Return (x, y) of the center of cell containing provided text 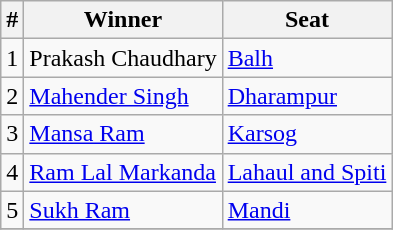
1 (12, 58)
5 (12, 210)
4 (12, 172)
Seat (307, 20)
Mansa Ram (123, 134)
3 (12, 134)
Karsog (307, 134)
Balh (307, 58)
Mahender Singh (123, 96)
Ram Lal Markanda (123, 172)
Lahaul and Spiti (307, 172)
Prakash Chaudhary (123, 58)
Sukh Ram (123, 210)
Winner (123, 20)
Mandi (307, 210)
# (12, 20)
2 (12, 96)
Dharampur (307, 96)
